Detect which cell encompasses the target text, then output its [X, Y] center coordinate. 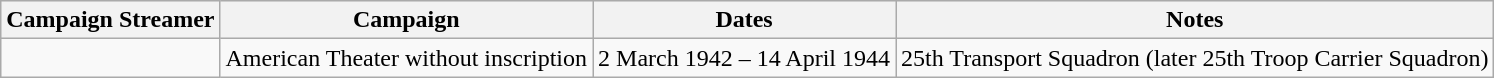
2 March 1942 – 14 April 1944 [744, 58]
American Theater without inscription [406, 58]
Notes [1195, 20]
Campaign Streamer [110, 20]
25th Transport Squadron (later 25th Troop Carrier Squadron) [1195, 58]
Dates [744, 20]
Campaign [406, 20]
